Return [X, Y] of the center of cell containing provided text 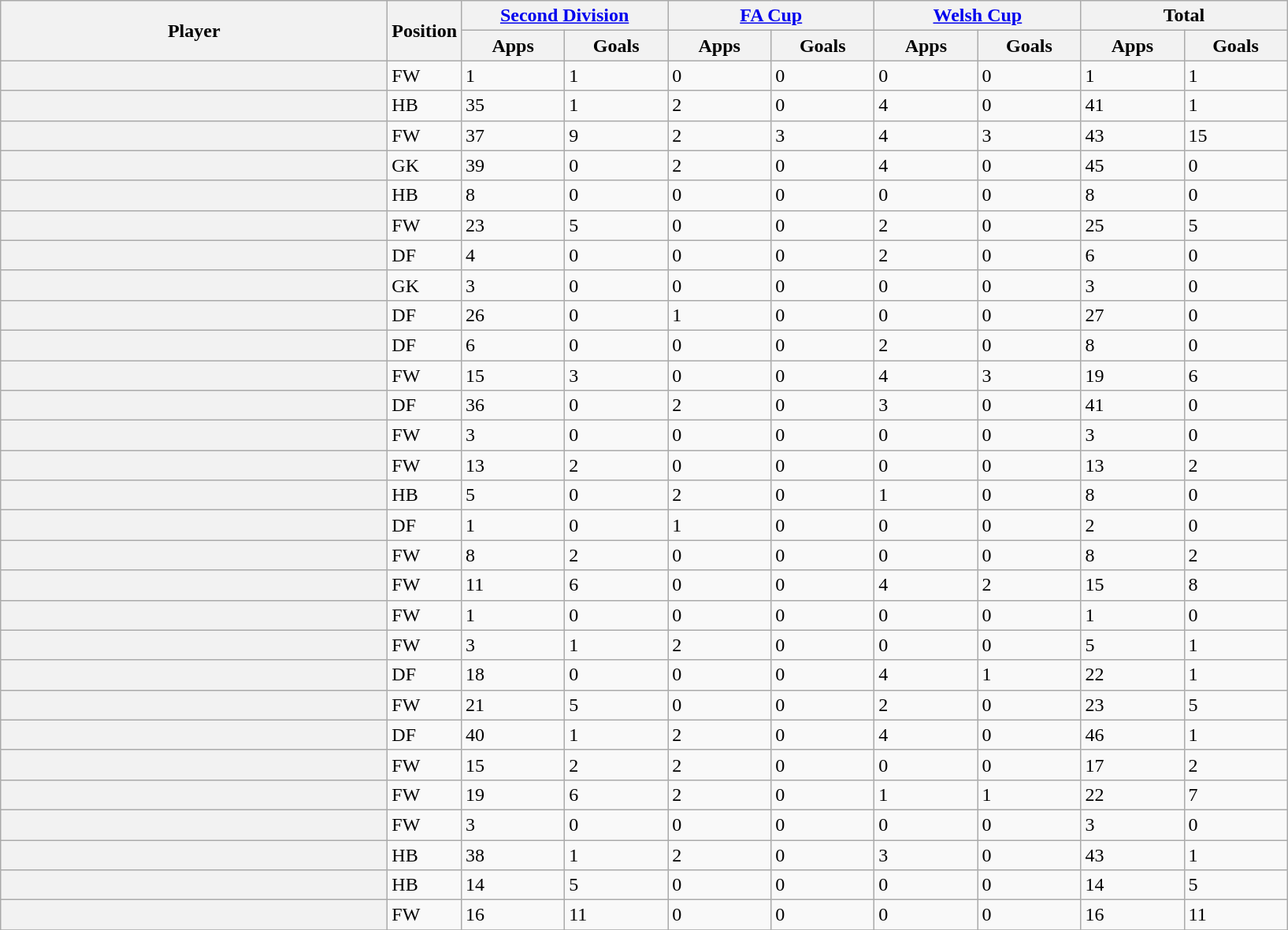
45 [1133, 165]
27 [1133, 315]
46 [1133, 735]
39 [514, 165]
Second Division [565, 16]
38 [514, 854]
25 [1133, 225]
21 [514, 705]
Player [194, 31]
9 [616, 135]
36 [514, 406]
18 [514, 675]
35 [514, 106]
37 [514, 135]
26 [514, 315]
FA Cup [771, 16]
Welsh Cup [978, 16]
7 [1235, 795]
17 [1133, 765]
40 [514, 735]
Total [1184, 16]
Position [425, 31]
